Detect which cell encompasses the target text, then output its [x, y] center coordinate. 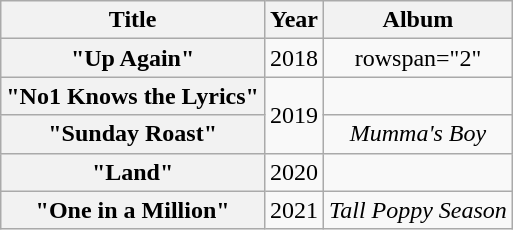
"Land" [133, 172]
Title [133, 20]
Album [418, 20]
"Up Again" [133, 58]
"No1 Knows the Lyrics" [133, 96]
Tall Poppy Season [418, 210]
2021 [294, 210]
rowspan="2" [418, 58]
2018 [294, 58]
"Sunday Roast" [133, 134]
Year [294, 20]
"One in a Million" [133, 210]
2020 [294, 172]
2019 [294, 115]
Mumma's Boy [418, 134]
